Output the (x, y) coordinate of the center of the cell containing the given text.  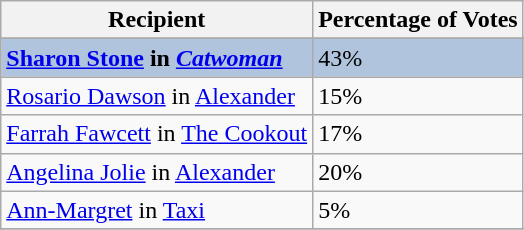
5% (418, 210)
Rosario Dawson in Alexander (157, 96)
20% (418, 172)
Ann-Margret in Taxi (157, 210)
Recipient (157, 20)
17% (418, 134)
Sharon Stone in Catwoman (157, 58)
Farrah Fawcett in The Cookout (157, 134)
15% (418, 96)
43% (418, 58)
Angelina Jolie in Alexander (157, 172)
Percentage of Votes (418, 20)
